Determine the (x, y) coordinate at the center of the cell enclosing the given text.  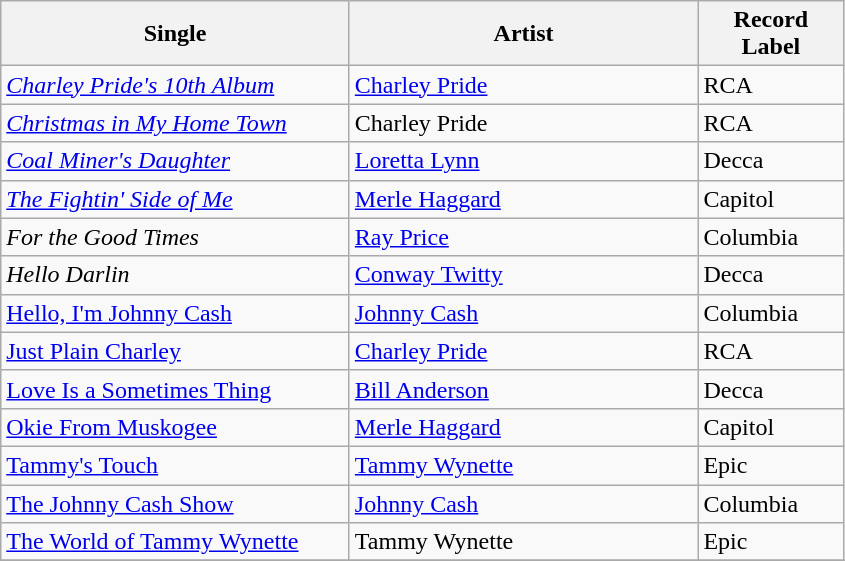
For the Good Times (176, 237)
Ray Price (524, 237)
Loretta Lynn (524, 161)
Charley Pride's 10th Album (176, 85)
The Johnny Cash Show (176, 503)
Artist (524, 34)
Hello, I'm Johnny Cash (176, 313)
Tammy's Touch (176, 465)
Bill Anderson (524, 389)
The World of Tammy Wynette (176, 542)
Conway Twitty (524, 275)
Hello Darlin (176, 275)
Single (176, 34)
Just Plain Charley (176, 351)
Christmas in My Home Town (176, 123)
Okie From Muskogee (176, 427)
The Fightin' Side of Me (176, 199)
Coal Miner's Daughter (176, 161)
Record Label (771, 34)
Love Is a Sometimes Thing (176, 389)
